Provide the [x, y] coordinate of the cell's center where the given text is located.  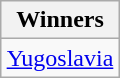
Winners [60, 20]
Yugoslavia [60, 58]
